For the text-containing cell, return its midpoint in (X, Y) coordinate format. 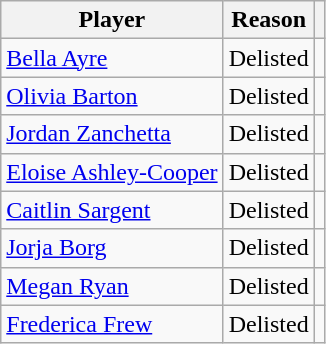
Player (112, 20)
Reason (268, 20)
Megan Ryan (112, 286)
Frederica Frew (112, 324)
Eloise Ashley-Cooper (112, 172)
Bella Ayre (112, 58)
Jorja Borg (112, 248)
Olivia Barton (112, 96)
Jordan Zanchetta (112, 134)
Caitlin Sargent (112, 210)
